For the text-containing cell, return its midpoint in [X, Y] coordinate format. 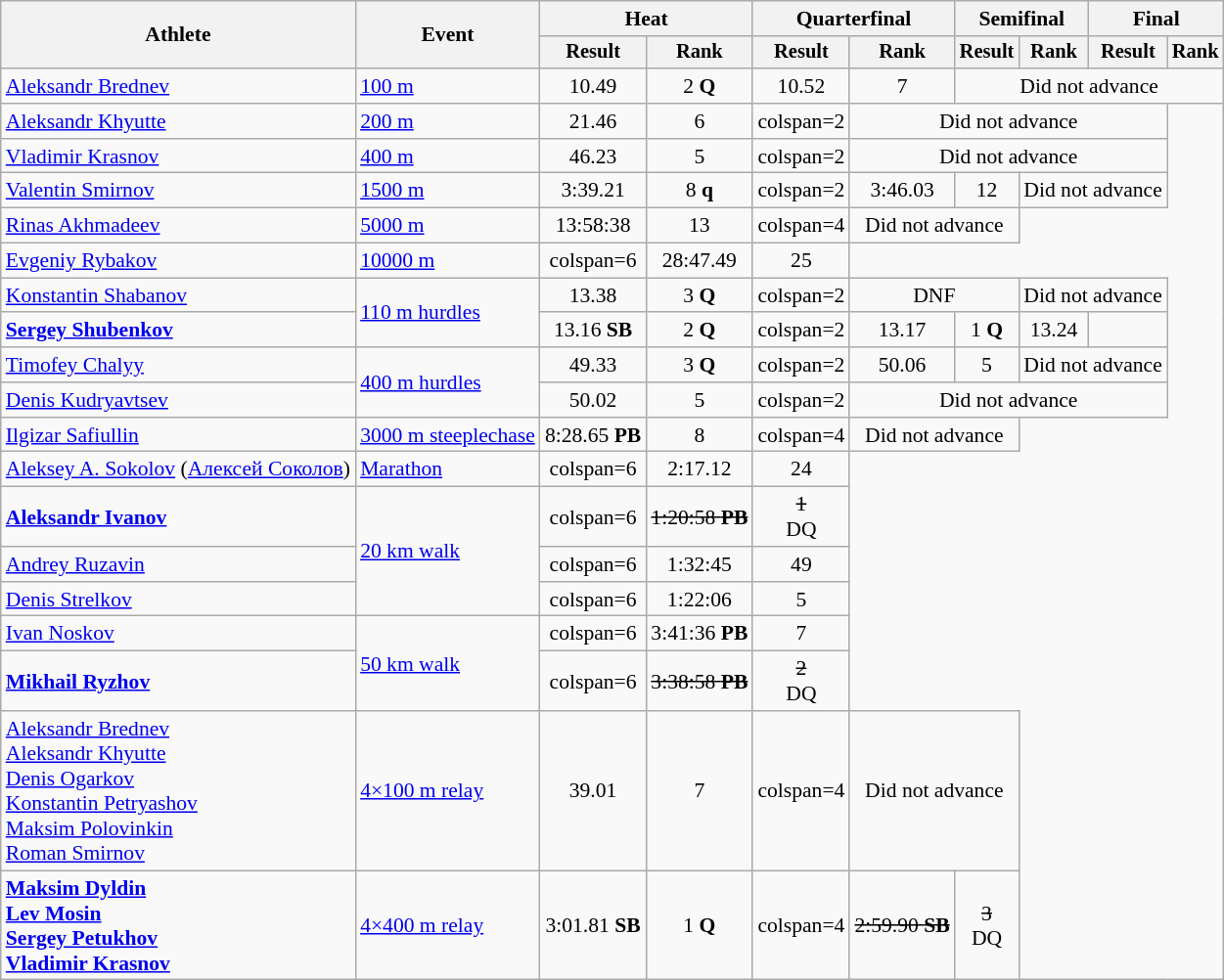
39.01 [593, 790]
1500 m [448, 191]
50.02 [593, 400]
3:38:58 PB [699, 681]
Timofey Chalyy [178, 365]
10000 m [448, 261]
3DQ [987, 925]
50 km walk [448, 663]
6 [699, 121]
12 [987, 191]
400 m [448, 156]
Marathon [448, 469]
Semifinal [1021, 19]
3:46.03 [902, 191]
DNF [933, 295]
Event [448, 35]
2:17.12 [699, 469]
28:47.49 [699, 261]
200 m [448, 121]
Ilgizar Safiullin [178, 435]
Aleksey A. Sokolov (Алексей Соколов) [178, 469]
13.17 [902, 331]
8:28.65 PB [593, 435]
Quarterfinal [853, 19]
1DQ [800, 516]
1:22:06 [699, 600]
25 [800, 261]
5000 m [448, 226]
Aleksandr Brednev [178, 86]
1:20:58 PB [699, 516]
Aleksandr BrednevAleksandr KhyutteDenis OgarkovKonstantin PetryashovMaksim PolovinkinRoman Smirnov [178, 790]
46.23 [593, 156]
Denis Strelkov [178, 600]
Ivan Noskov [178, 634]
2:59.90 SB [902, 925]
10.49 [593, 86]
Aleksandr Khyutte [178, 121]
13:58:38 [593, 226]
8 q [699, 191]
4×100 m relay [448, 790]
13 [699, 226]
Rinas Akhmadeev [178, 226]
50.06 [902, 365]
110 m hurdles [448, 313]
21.46 [593, 121]
Mikhail Ryzhov [178, 681]
Aleksandr Ivanov [178, 516]
13.24 [1054, 331]
Maksim DyldinLev MosinSergey PetukhovVladimir Krasnov [178, 925]
Athlete [178, 35]
Heat [647, 19]
10.52 [800, 86]
Denis Kudryavtsev [178, 400]
24 [800, 469]
100 m [448, 86]
1:32:45 [699, 564]
3:41:36 PB [699, 634]
8 [699, 435]
3:01.81 SB [593, 925]
Konstantin Shabanov [178, 295]
2DQ [800, 681]
Andrey Ruzavin [178, 564]
Sergey Shubenkov [178, 331]
4×400 m relay [448, 925]
3000 m steeplechase [448, 435]
49.33 [593, 365]
20 km walk [448, 552]
Evgeniy Rybakov [178, 261]
Valentin Smirnov [178, 191]
13.16 SB [593, 331]
400 m hurdles [448, 381]
49 [800, 564]
3:39.21 [593, 191]
Vladimir Krasnov [178, 156]
13.38 [593, 295]
Final [1156, 19]
